Provide the (X, Y) coordinate of the cell's center where the given text is located.  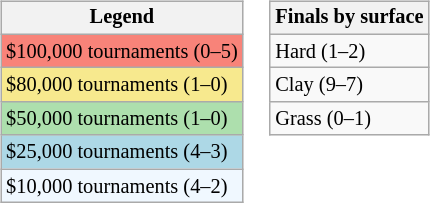
$25,000 tournaments (4–3) (122, 152)
$10,000 tournaments (4–2) (122, 186)
$100,000 tournaments (0–5) (122, 51)
$50,000 tournaments (1–0) (122, 119)
Hard (1–2) (349, 51)
Finals by surface (349, 18)
Legend (122, 18)
Clay (9–7) (349, 85)
Grass (0–1) (349, 119)
$80,000 tournaments (1–0) (122, 85)
